Pinpoint the cell where the given text exists, returning its (X, Y) midpoint coordinate. 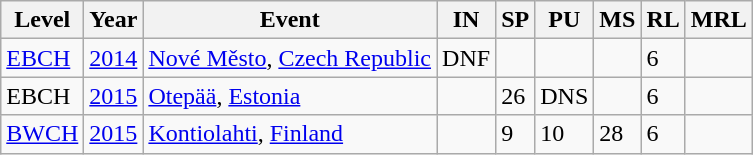
MRL (718, 20)
26 (516, 96)
Level (42, 20)
Year (114, 20)
IN (466, 20)
SP (516, 20)
RL (663, 20)
DNS (564, 96)
Kontiolahti, Finland (290, 134)
9 (516, 134)
2014 (114, 58)
Otepää, Estonia (290, 96)
DNF (466, 58)
PU (564, 20)
MS (618, 20)
28 (618, 134)
Nové Město, Czech Republic (290, 58)
Event (290, 20)
BWCH (42, 134)
10 (564, 134)
